Find where the given text appears and provide that cell's center as [x, y] coordinate. 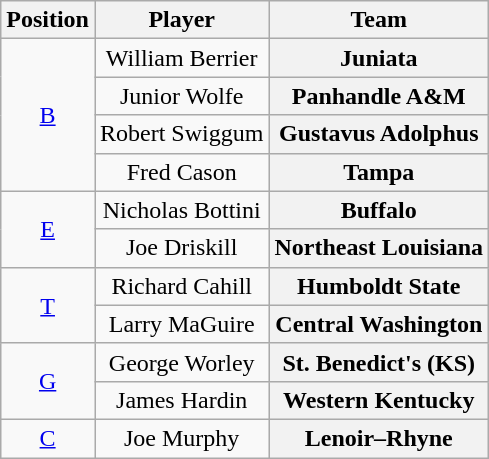
T [48, 305]
Joe Murphy [181, 438]
Player [181, 20]
Robert Swiggum [181, 134]
Western Kentucky [379, 400]
James Hardin [181, 400]
Juniata [379, 58]
B [48, 115]
William Berrier [181, 58]
Joe Driskill [181, 248]
Buffalo [379, 210]
E [48, 229]
Larry MaGuire [181, 324]
Team [379, 20]
Fred Cason [181, 172]
G [48, 381]
Lenoir–Rhyne [379, 438]
Central Washington [379, 324]
Tampa [379, 172]
Richard Cahill [181, 286]
C [48, 438]
St. Benedict's (KS) [379, 362]
George Worley [181, 362]
Humboldt State [379, 286]
Position [48, 20]
Northeast Louisiana [379, 248]
Gustavus Adolphus [379, 134]
Nicholas Bottini [181, 210]
Panhandle A&M [379, 96]
Junior Wolfe [181, 96]
